Scan for the cell matching the given text and deliver its (x, y) coordinate at center. 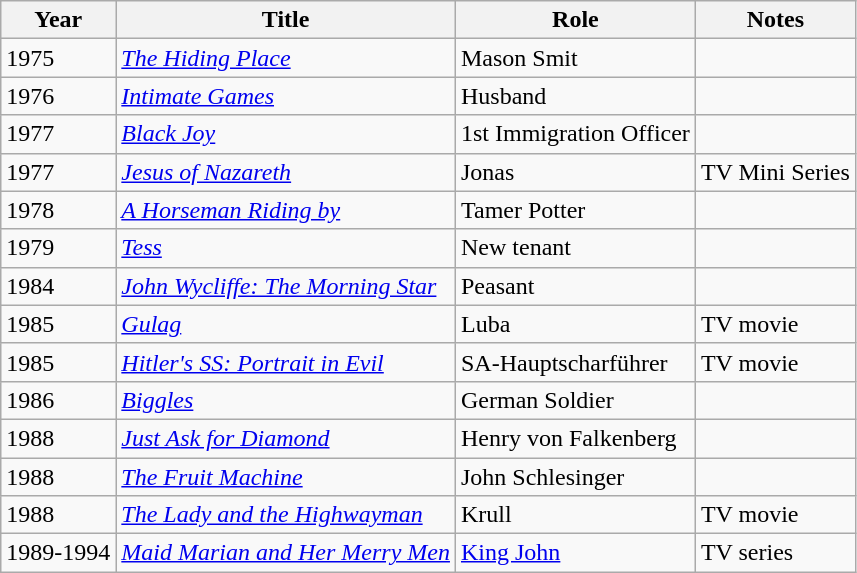
1975 (58, 58)
John Wycliffe: The Morning Star (286, 286)
1st Immigration Officer (575, 134)
King John (575, 553)
Krull (575, 515)
1984 (58, 286)
Mason Smit (575, 58)
Year (58, 20)
Maid Marian and Her Merry Men (286, 553)
Jesus of Nazareth (286, 172)
Luba (575, 324)
Biggles (286, 400)
1976 (58, 96)
Gulag (286, 324)
The Hiding Place (286, 58)
A Horseman Riding by (286, 210)
Notes (775, 20)
Jonas (575, 172)
Intimate Games (286, 96)
Husband (575, 96)
German Soldier (575, 400)
Tamer Potter (575, 210)
Role (575, 20)
Hitler's SS: Portrait in Evil (286, 362)
1989-1994 (58, 553)
Tess (286, 248)
TV series (775, 553)
1978 (58, 210)
Henry von Falkenberg (575, 438)
The Fruit Machine (286, 477)
Black Joy (286, 134)
Title (286, 20)
1979 (58, 248)
1986 (58, 400)
The Lady and the Highwayman (286, 515)
Peasant (575, 286)
New tenant (575, 248)
Just Ask for Diamond (286, 438)
John Schlesinger (575, 477)
SA-Hauptscharführer (575, 362)
TV Mini Series (775, 172)
